For the text-containing cell, return its midpoint in (X, Y) coordinate format. 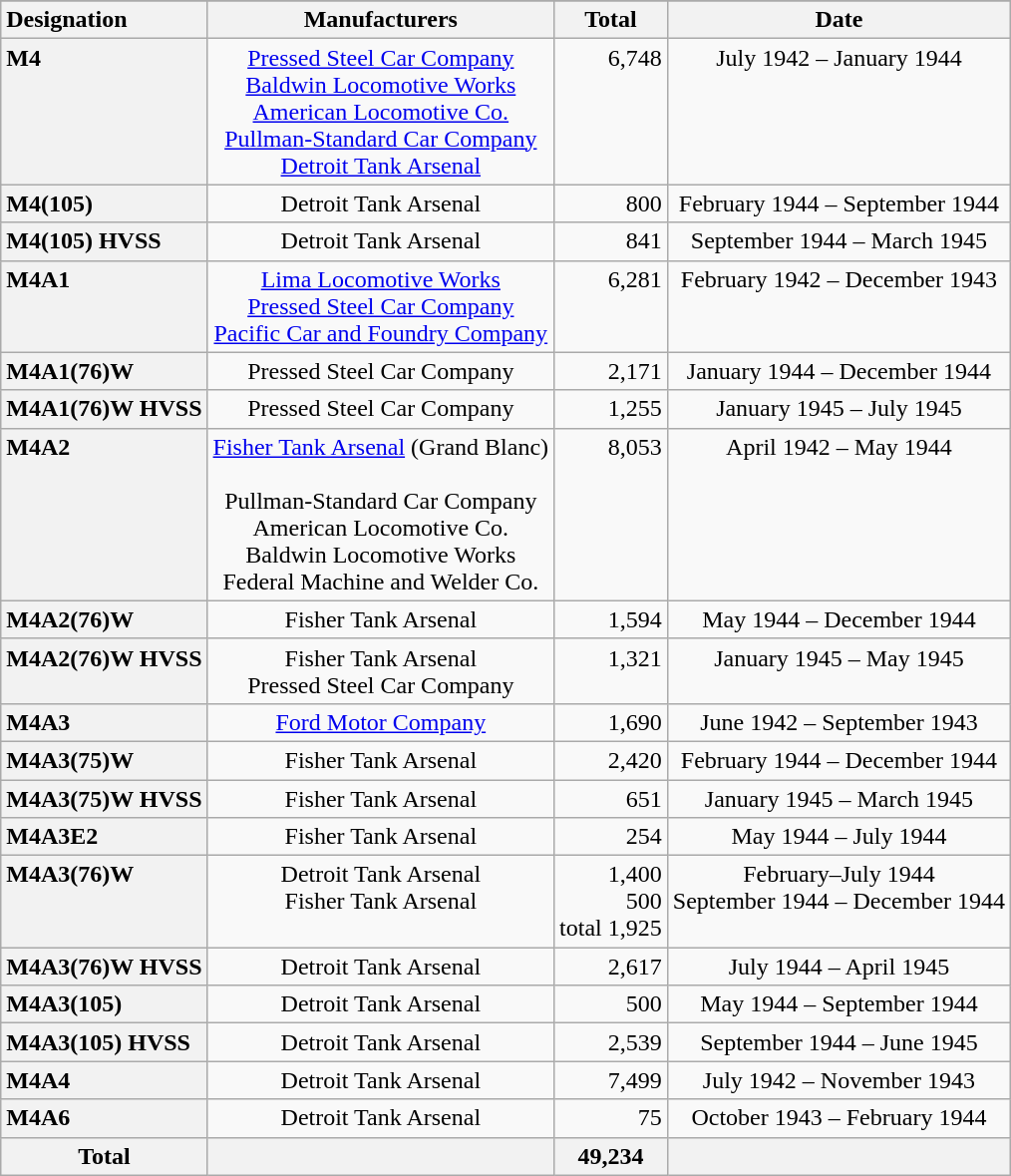
July 1942 – January 1944 (839, 112)
651 (611, 799)
Lima Locomotive WorksPressed Steel Car CompanyPacific Car and Foundry Company (381, 306)
M4A3(75)W HVSS (104, 799)
January 1945 – March 1945 (839, 799)
M4A2(76)W HVSS (104, 670)
2,539 (611, 1042)
M4A1(76)W (104, 371)
M4(105) (104, 203)
M4A1(76)W HVSS (104, 409)
2,171 (611, 371)
Designation (104, 20)
October 1943 – February 1944 (839, 1118)
8,053 (611, 515)
M4A3 (104, 722)
M4A3(76)W HVSS (104, 967)
M4A4 (104, 1080)
May 1944 – September 1944 (839, 1004)
M4A3(75)W (104, 760)
M4A1 (104, 306)
2,617 (611, 967)
February 1944 – December 1944 (839, 760)
800 (611, 203)
February–July 1944September 1944 – December 1944 (839, 902)
January 1944 – December 1944 (839, 371)
M4A2(76)W (104, 619)
January 1945 – May 1945 (839, 670)
254 (611, 837)
May 1944 – December 1944 (839, 619)
June 1942 – September 1943 (839, 722)
M4A3(105) HVSS (104, 1042)
M4A3(105) (104, 1004)
500 (611, 1004)
M4A3E2 (104, 837)
Date (839, 20)
Fisher Tank ArsenalPressed Steel Car Company (381, 670)
M4A6 (104, 1118)
September 1944 – June 1945 (839, 1042)
75 (611, 1118)
1,400500total 1,925 (611, 902)
Fisher Tank Arsenal (Grand Blanc)Pullman-Standard Car CompanyAmerican Locomotive Co.Baldwin Locomotive WorksFederal Machine and Welder Co. (381, 515)
July 1942 – November 1943 (839, 1080)
1,594 (611, 619)
Pressed Steel Car CompanyBaldwin Locomotive WorksAmerican Locomotive Co.Pullman-Standard Car CompanyDetroit Tank Arsenal (381, 112)
841 (611, 241)
Manufacturers (381, 20)
Detroit Tank ArsenalFisher Tank Arsenal (381, 902)
February 1942 – December 1943 (839, 306)
1,255 (611, 409)
May 1944 – July 1944 (839, 837)
April 1942 – May 1944 (839, 515)
6,748 (611, 112)
7,499 (611, 1080)
M4(105) HVSS (104, 241)
6,281 (611, 306)
1,321 (611, 670)
September 1944 – March 1945 (839, 241)
July 1944 – April 1945 (839, 967)
February 1944 – September 1944 (839, 203)
Ford Motor Company (381, 722)
January 1945 – July 1945 (839, 409)
2,420 (611, 760)
1,690 (611, 722)
49,234 (611, 1156)
M4A2 (104, 515)
M4A3(76)W (104, 902)
M4 (104, 112)
